Extract the (x, y) coordinate from the center of the cell holding the provided text.  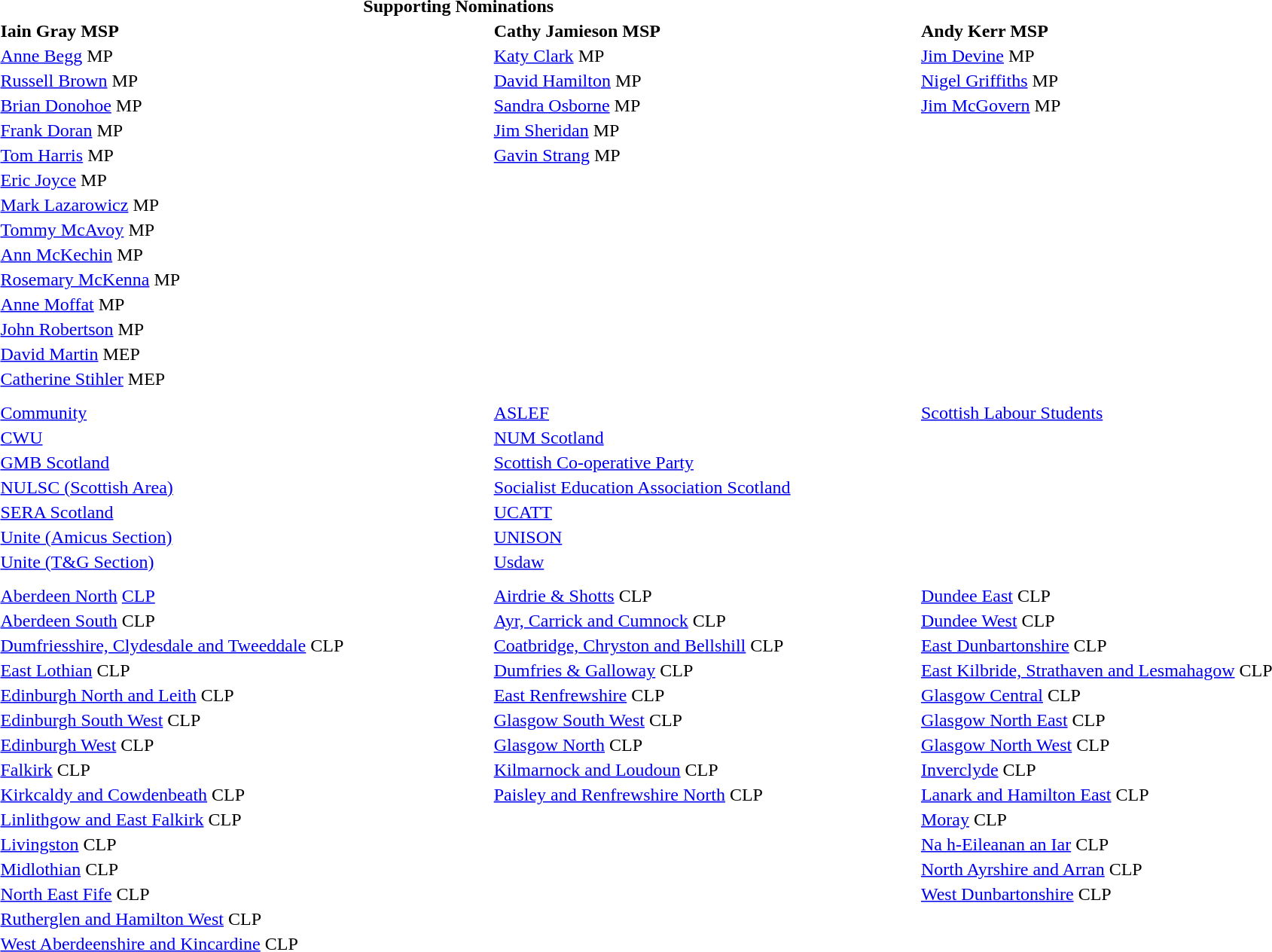
Katy Clark MP (705, 56)
Paisley and Renfrewshire North CLP (705, 795)
Dumfries & Galloway CLP (705, 670)
David Hamilton MP (705, 81)
Usdaw (705, 562)
Sandra Osborne MP (705, 105)
Jim Sheridan MP (705, 130)
Socialist Education Association Scotland (705, 487)
UNISON (705, 537)
UCATT (705, 512)
Cathy Jamieson MSP (705, 31)
Ayr, Carrick and Cumnock CLP (705, 621)
Scottish Co-operative Party (705, 462)
Glasgow South West CLP (705, 720)
Coatbridge, Chryston and Bellshill CLP (705, 645)
NUM Scotland (705, 438)
ASLEF (705, 413)
Kilmarnock and Loudoun CLP (705, 770)
Glasgow North CLP (705, 745)
East Renfrewshire CLP (705, 695)
Airdrie & Shotts CLP (705, 596)
Gavin Strang MP (705, 155)
